Locate the cell with the specified text and output its (x, y) center coordinate. 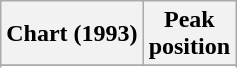
Chart (1993) (72, 34)
Peakposition (189, 34)
